Extract the [X, Y] coordinate from the center of the cell holding the provided text.  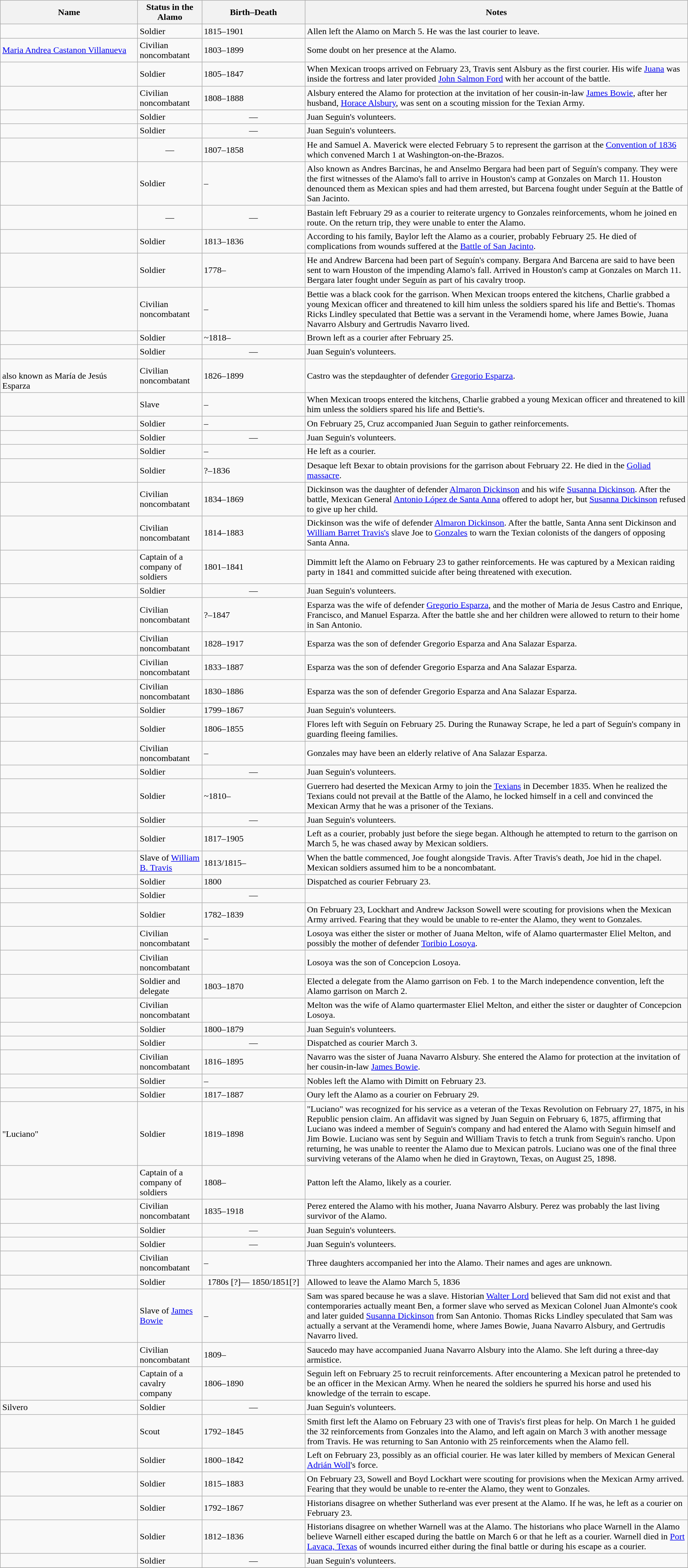
1833–1887 [254, 667]
1800–1842 [254, 1460]
Navarro was the sister of Juana Navarro Alsbury. She entered the Alamo for protection at the invitation of her cousin-in-law James Bowie. [496, 1062]
1809– [254, 1355]
1835–1918 [254, 1211]
Desaque left Bexar to obtain provisions for the garrison about February 22. He died in the Goliad massacre. [496, 470]
1778– [254, 270]
Losoya was either the sister or mother of Juana Melton, wife of Alamo quartermaster Eliel Melton, and possibly the mother of defender Toribio Losoya. [496, 938]
1792–1845 [254, 1431]
1806–1855 [254, 729]
Slave of William B. Travis [170, 862]
Name [69, 12]
1828–1917 [254, 644]
Slave of James Bowie [170, 1316]
Castro was the stepdaughter of defender Gregorio Esparza. [496, 376]
Silvero [69, 1407]
Status in the Alamo [170, 12]
Dispatched as courier March 3. [496, 1043]
Elected a delegate from the Alamo garrison on Feb. 1 to the March independence convention, left the Alamo garrison on March 2. [496, 986]
1816–1895 [254, 1062]
also known as María de Jesús Esparza [69, 376]
Allowed to leave the Alamo March 5, 1836 [496, 1282]
?–1836 [254, 470]
1819–1898 [254, 1133]
He left as a courier. [496, 451]
Notes [496, 12]
1799–1867 [254, 710]
Birth–Death [254, 12]
Allen left the Alamo on March 5. He was the last courier to leave. [496, 31]
Some doubt on her presence at the Alamo. [496, 50]
1792–1867 [254, 1508]
1782–1839 [254, 915]
Flores left with Seguín on February 25. During the Runaway Scrape, he led a part of Seguín's company in guarding fleeing families. [496, 729]
1808–1888 [254, 98]
1780s [?]— 1850/1851[?] [254, 1282]
Soldier and delegate [170, 986]
1834–1869 [254, 499]
1817–1887 [254, 1095]
Slave [170, 405]
On February 25, Cruz accompanied Juan Seguin to gather reinforcements. [496, 423]
Scout [170, 1431]
Losoya was the son of Concepcion Losoya. [496, 962]
1815–1883 [254, 1484]
Three daughters accompanied her into the Alamo. Their names and ages are unknown. [496, 1263]
1826–1899 [254, 376]
1815–1901 [254, 31]
1813/1815– [254, 862]
Historians disagree on whether Sutherland was ever present at the Alamo. If he was, he left as a courier on February 23. [496, 1508]
Patton left the Alamo, likely as a courier. [496, 1182]
Melton was the wife of Alamo quartermaster Eliel Melton, and either the sister or daughter of Concepcion Losoya. [496, 1010]
1800 [254, 882]
1805–1847 [254, 74]
1807–1858 [254, 150]
Oury left the Alamo as a courier on February 29. [496, 1095]
Brown left as a courier after February 25. [496, 338]
1803–1870 [254, 986]
Captain of a cavalry company [170, 1383]
~1818– [254, 338]
1814–1883 [254, 533]
Maria Andrea Castanon Villanueva [69, 50]
1806–1890 [254, 1383]
Dispatched as courier February 23. [496, 882]
~1810– [254, 796]
1801–1841 [254, 567]
1808– [254, 1182]
1830–1886 [254, 691]
1803–1899 [254, 50]
Perez entered the Alamo with his mother, Juana Navarro Alsbury. Perez was probably the last living survivor of the Alamo. [496, 1211]
1812–1836 [254, 1537]
Left on February 23, possibly as an official courier. He was later killed by members of Mexican General Adrián Woll's force. [496, 1460]
Nobles left the Alamo with Dimitt on February 23. [496, 1081]
Saucedo may have accompanied Juana Navarro Alsbury into the Alamo. She left during a three-day armistice. [496, 1355]
1800–1879 [254, 1029]
1817–1905 [254, 839]
1813–1836 [254, 241]
?–1847 [254, 614]
"Luciano" [69, 1133]
Gonzales may have been an elderly relative of Ana Salazar Esparza. [496, 753]
